Identify which cell holds the provided text, then report its (x, y) central coordinate. 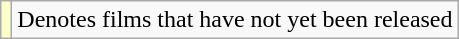
Denotes films that have not yet been released (235, 20)
